Determine the [X, Y] coordinate at the center of the cell enclosing the given text.  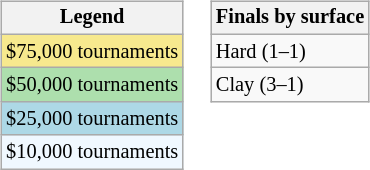
$75,000 tournaments [92, 51]
Finals by surface [290, 18]
Hard (1–1) [290, 51]
Legend [92, 18]
Clay (3–1) [290, 85]
$50,000 tournaments [92, 85]
$10,000 tournaments [92, 152]
$25,000 tournaments [92, 119]
